Extract the (x, y) coordinate from the center of the cell holding the provided text.  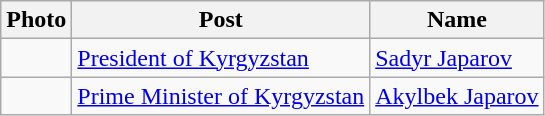
Photo (36, 20)
President of Kyrgyzstan (221, 58)
Akylbek Japarov (457, 96)
Post (221, 20)
Sadyr Japarov (457, 58)
Name (457, 20)
Prime Minister of Kyrgyzstan (221, 96)
